Extract the [x, y] coordinate from the center of the cell holding the provided text.  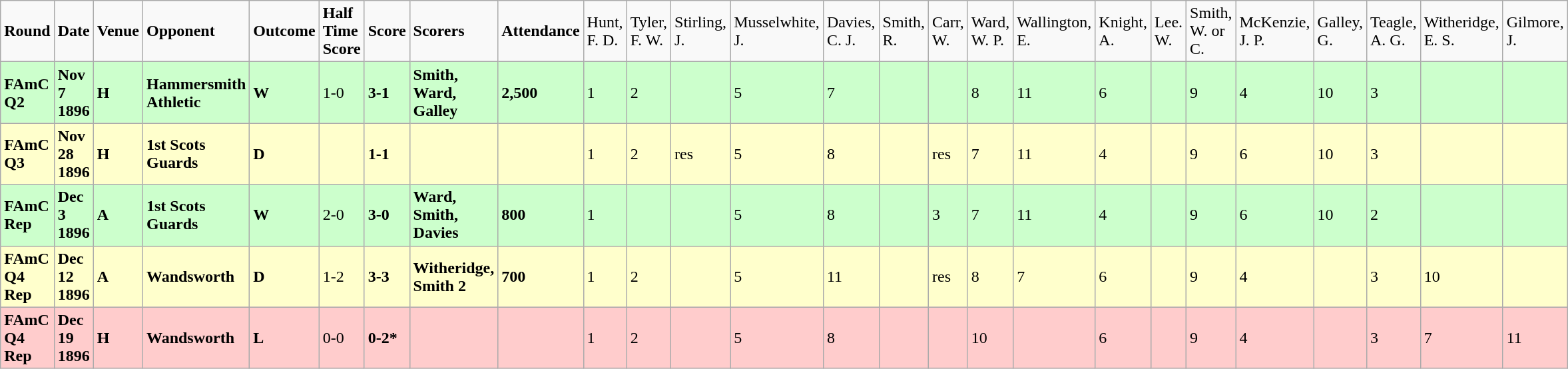
Knight, A. [1123, 31]
Outcome [284, 31]
Galley, G. [1340, 31]
McKenzie, J. P. [1274, 31]
Lee. W. [1169, 31]
3-0 [387, 215]
2,500 [541, 93]
1-2 [342, 276]
0-2* [387, 338]
Dec 19 1896 [73, 338]
Hammersmith Athletic [196, 93]
Score [387, 31]
Gilmore, J. [1535, 31]
Witheridge, Smith 2 [454, 276]
Attendance [541, 31]
Smith, Ward, Galley [454, 93]
Ward, W. P. [990, 31]
2-0 [342, 215]
FAmC Q2 [27, 93]
1-0 [342, 93]
Scorers [454, 31]
Hunt, F. D. [605, 31]
Dec 3 1896 [73, 215]
800 [541, 215]
Opponent [196, 31]
Teagle, A. G. [1393, 31]
Stirling, J. [700, 31]
1-1 [387, 154]
Witheridge, E. S. [1461, 31]
Half Time Score [342, 31]
L [284, 338]
Carr, W. [948, 31]
Round [27, 31]
3-3 [387, 276]
3-1 [387, 93]
Nov 28 1896 [73, 154]
Date [73, 31]
Smith, R. [904, 31]
0-0 [342, 338]
Davies, C. J. [851, 31]
Smith, W. or C. [1211, 31]
Tyler, F. W. [649, 31]
Wallington, E. [1055, 31]
Musselwhite, J. [777, 31]
Venue [118, 31]
700 [541, 276]
Dec 12 1896 [73, 276]
FAmC Q3 [27, 154]
FAmC Rep [27, 215]
Nov 7 1896 [73, 93]
Ward, Smith, Davies [454, 215]
